For the text-containing cell, return its midpoint in [X, Y] coordinate format. 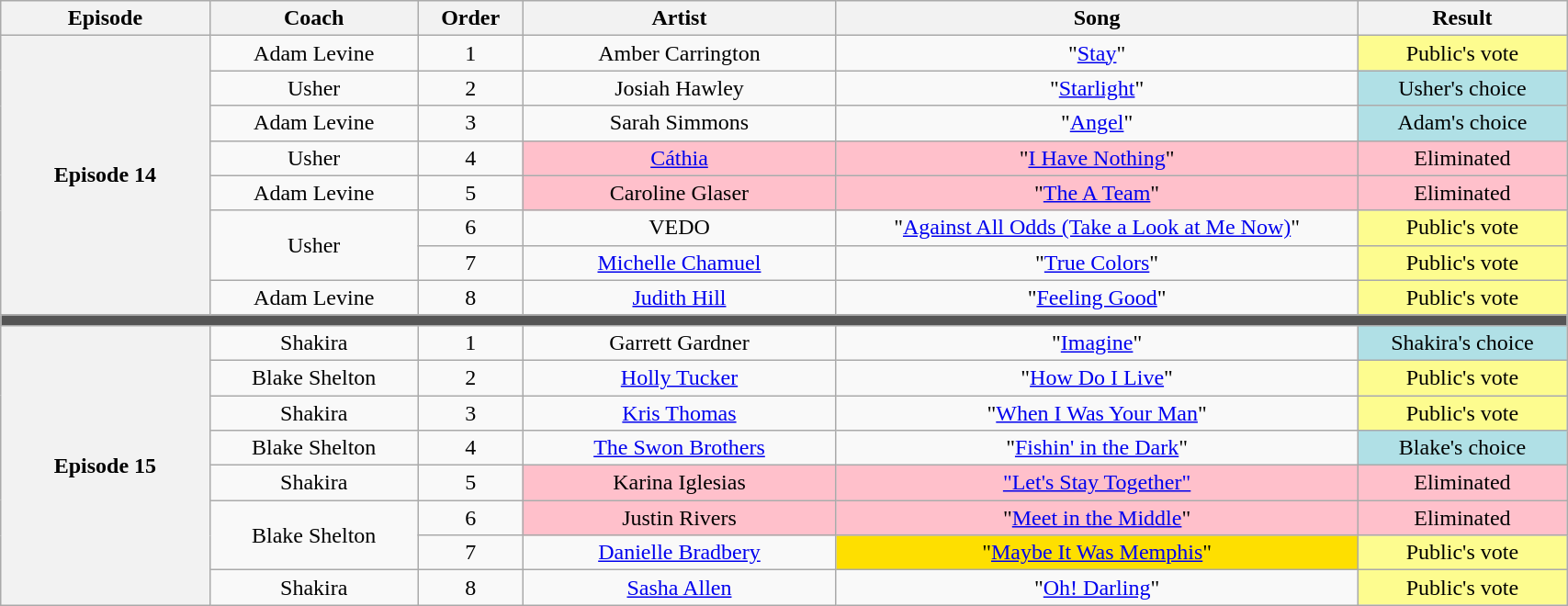
"True Colors" [1097, 263]
"Angel" [1097, 123]
Sarah Simmons [680, 123]
Karina Iglesias [680, 483]
Episode [105, 18]
"Fishin' in the Dark" [1097, 448]
"Oh! Darling" [1097, 588]
"Let's Stay Together" [1097, 483]
VEDO [680, 228]
"Imagine" [1097, 342]
Artist [680, 18]
Amber Carrington [680, 53]
Order [470, 18]
Judith Hill [680, 297]
Blake's choice [1462, 448]
Michelle Chamuel [680, 263]
"The A Team" [1097, 193]
"When I Was Your Man" [1097, 412]
Danielle Bradbery [680, 553]
"Starlight" [1097, 88]
Kris Thomas [680, 412]
Garrett Gardner [680, 342]
Justin Rivers [680, 518]
Shakira's choice [1462, 342]
"Feeling Good" [1097, 297]
Song [1097, 18]
Result [1462, 18]
Usher's choice [1462, 88]
"Meet in the Middle" [1097, 518]
Episode 15 [105, 465]
Episode 14 [105, 175]
Caroline Glaser [680, 193]
"Against All Odds (Take a Look at Me Now)" [1097, 228]
"Maybe It Was Memphis" [1097, 553]
"Stay" [1097, 53]
"I Have Nothing" [1097, 158]
Cáthia [680, 158]
Adam's choice [1462, 123]
Holly Tucker [680, 377]
Sasha Allen [680, 588]
Josiah Hawley [680, 88]
The Swon Brothers [680, 448]
"How Do I Live" [1097, 377]
Coach [314, 18]
